Return [x, y] of the center of cell containing provided text 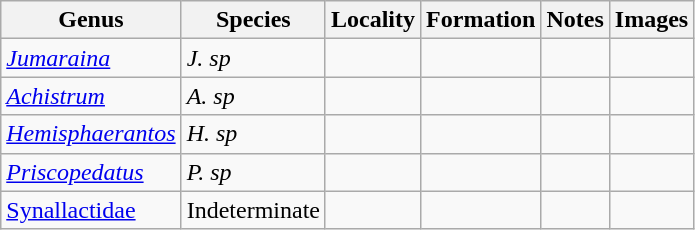
Images [651, 20]
A. sp [253, 96]
H. sp [253, 134]
Genus [91, 20]
Species [253, 20]
P. sp [253, 172]
Notes [575, 20]
Locality [372, 20]
Indeterminate [253, 210]
Jumaraina [91, 58]
Achistrum [91, 96]
Priscopedatus [91, 172]
Formation [481, 20]
Hemisphaerantos [91, 134]
J. sp [253, 58]
Synallactidae [91, 210]
